Return the [x, y] coordinate for the center point of the cell that contains the specified text.  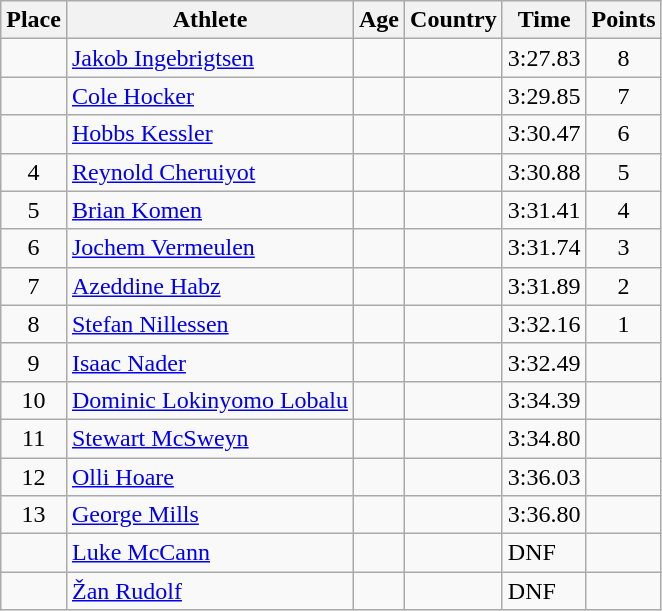
3:31.89 [544, 286]
Age [378, 20]
3:36.80 [544, 515]
3:29.85 [544, 96]
Olli Hoare [210, 477]
3:30.47 [544, 134]
Azeddine Habz [210, 286]
13 [34, 515]
Jochem Vermeulen [210, 248]
Time [544, 20]
Reynold Cheruiyot [210, 172]
Hobbs Kessler [210, 134]
3:34.39 [544, 400]
Luke McCann [210, 553]
Žan Rudolf [210, 591]
11 [34, 438]
Jakob Ingebrigtsen [210, 58]
3:31.41 [544, 210]
3:30.88 [544, 172]
1 [624, 324]
3:32.49 [544, 362]
9 [34, 362]
Cole Hocker [210, 96]
Points [624, 20]
Country [454, 20]
3:27.83 [544, 58]
Dominic Lokinyomo Lobalu [210, 400]
3 [624, 248]
2 [624, 286]
Stewart McSweyn [210, 438]
George Mills [210, 515]
3:32.16 [544, 324]
12 [34, 477]
Stefan Nillessen [210, 324]
3:36.03 [544, 477]
10 [34, 400]
3:34.80 [544, 438]
Athlete [210, 20]
Brian Komen [210, 210]
Isaac Nader [210, 362]
3:31.74 [544, 248]
Place [34, 20]
